Identify which cell holds the provided text, then report its (X, Y) central coordinate. 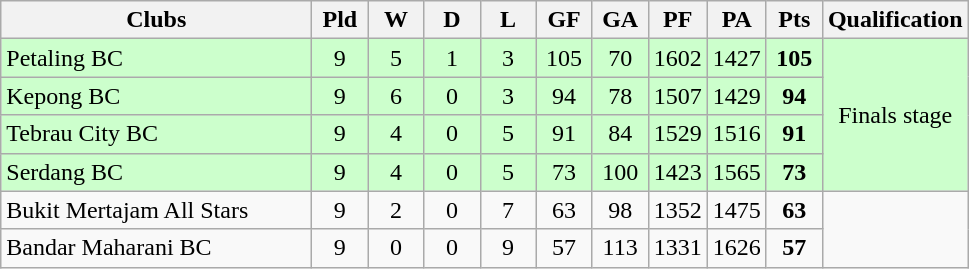
1331 (678, 248)
PA (736, 20)
GF (564, 20)
1626 (736, 248)
100 (620, 172)
1602 (678, 58)
Bandar Maharani BC (156, 248)
1 (452, 58)
1427 (736, 58)
6 (396, 96)
78 (620, 96)
2 (396, 210)
98 (620, 210)
113 (620, 248)
7 (508, 210)
1516 (736, 134)
Finals stage (895, 115)
Pts (794, 20)
Qualification (895, 20)
1529 (678, 134)
W (396, 20)
L (508, 20)
Tebrau City BC (156, 134)
1565 (736, 172)
GA (620, 20)
Pld (340, 20)
Bukit Mertajam All Stars (156, 210)
PF (678, 20)
Kepong BC (156, 96)
1423 (678, 172)
70 (620, 58)
Serdang BC (156, 172)
Clubs (156, 20)
84 (620, 134)
Petaling BC (156, 58)
1475 (736, 210)
1352 (678, 210)
D (452, 20)
1507 (678, 96)
1429 (736, 96)
